Determine the (x, y) coordinate at the center of the cell enclosing the given text.  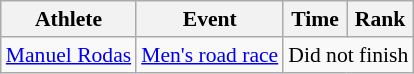
Athlete (68, 19)
Time (314, 19)
Men's road race (210, 55)
Event (210, 19)
Did not finish (348, 55)
Manuel Rodas (68, 55)
Rank (380, 19)
